Detect which cell encompasses the target text, then output its [X, Y] center coordinate. 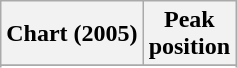
Chart (2005) [72, 34]
Peakposition [189, 34]
